Output the [X, Y] coordinate of the center of the cell containing the given text.  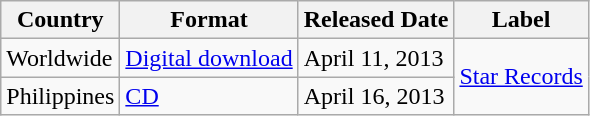
Format [209, 20]
Country [60, 20]
Star Records [521, 77]
Philippines [60, 96]
Released Date [376, 20]
April 16, 2013 [376, 96]
CD [209, 96]
Worldwide [60, 58]
Digital download [209, 58]
April 11, 2013 [376, 58]
Label [521, 20]
